Determine the (x, y) coordinate at the center of the cell enclosing the given text.  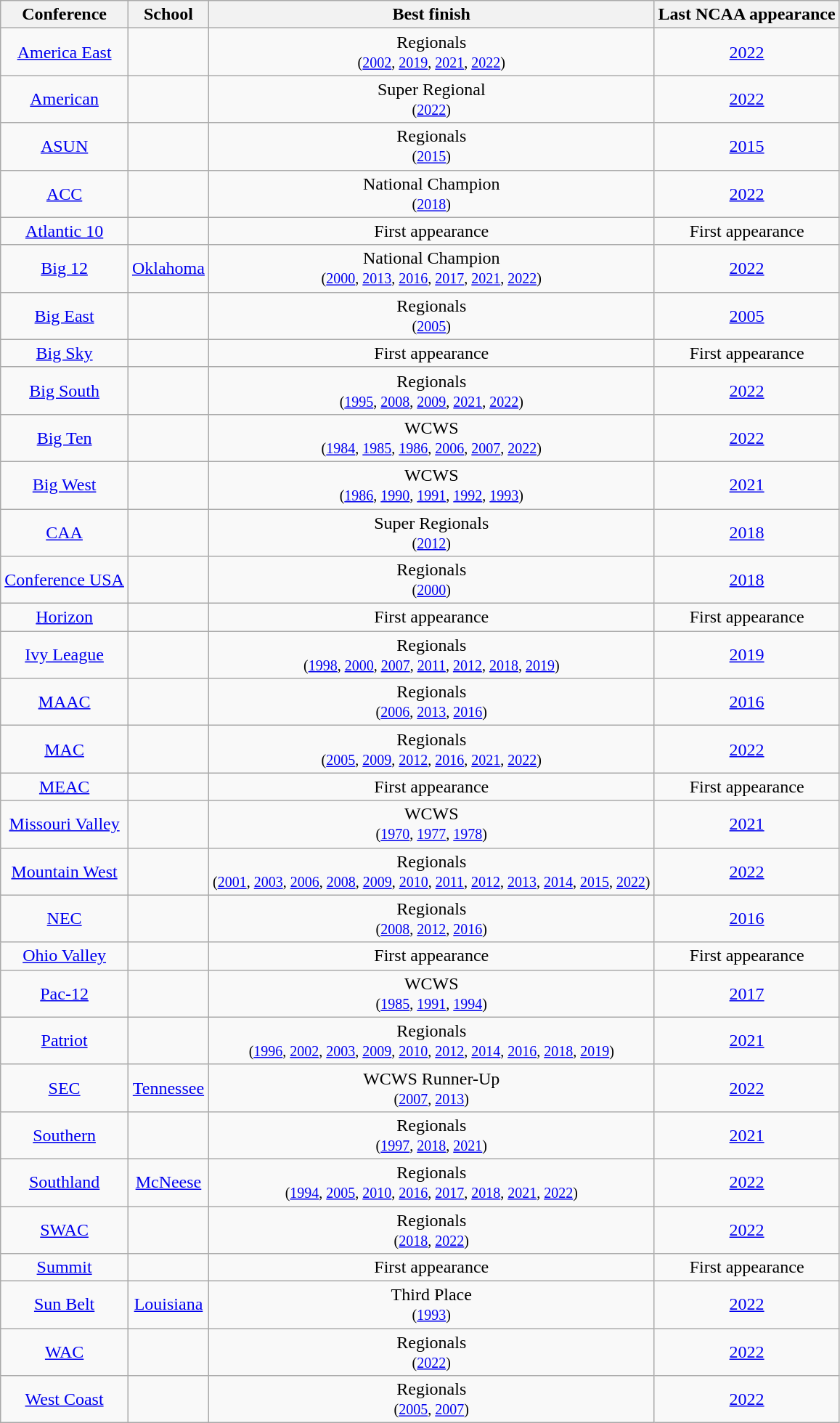
Regionals(2015) (431, 147)
Regionals(2002, 2019, 2021, 2022) (431, 52)
2017 (746, 994)
WCWS(1984, 1985, 1986, 2006, 2007, 2022) (431, 437)
SEC (65, 1088)
Conference USA (65, 580)
SWAC (65, 1229)
Mountain West (65, 872)
ASUN (65, 147)
Louisiana (168, 1305)
Ohio Valley (65, 956)
Regionals(1998, 2000, 2007, 2011, 2012, 2018, 2019) (431, 655)
Missouri Valley (65, 824)
MAAC (65, 702)
Regionals(1995, 2008, 2009, 2021, 2022) (431, 391)
National Champion(2018) (431, 193)
West Coast (65, 1399)
WCWS (1970, 1977, 1978) (431, 824)
Super Regionals (2012) (431, 532)
Oklahoma (168, 269)
ACC (65, 193)
Pac-12 (65, 994)
CAA (65, 532)
2005 (746, 315)
Regionals(2022) (431, 1353)
Regionals(2005, 2007) (431, 1399)
WAC (65, 1353)
Big Ten (65, 437)
WCWS (1985, 1991, 1994) (431, 994)
2019 (746, 655)
Regionals(2018, 2022) (431, 1229)
Regionals (1994, 2005, 2010, 2016, 2017, 2018, 2021, 2022) (431, 1183)
Summit (65, 1268)
WCWS(1986, 1990, 1991, 1992, 1993) (431, 485)
Regionals(2006, 2013, 2016) (431, 702)
National Champion(2000, 2013, 2016, 2017, 2021, 2022) (431, 269)
Last NCAA appearance (746, 15)
MEAC (65, 787)
Horizon (65, 617)
Regionals(2005) (431, 315)
Ivy League (65, 655)
Sun Belt (65, 1305)
Big Sky (65, 353)
Regionals (2000) (431, 580)
McNeese (168, 1183)
Third Place(1993) (431, 1305)
Big West (65, 485)
American (65, 99)
Regionals(1997, 2018, 2021) (431, 1135)
Southern (65, 1135)
WCWS Runner-Up(2007, 2013) (431, 1088)
NEC (65, 918)
2015 (746, 147)
MAC (65, 750)
Big South (65, 391)
Super Regional(2022) (431, 99)
Conference (65, 15)
Tennessee (168, 1088)
Big 12 (65, 269)
Big East (65, 315)
Best finish (431, 15)
Regionals(1996, 2002, 2003, 2009, 2010, 2012, 2014, 2016, 2018, 2019) (431, 1040)
Patriot (65, 1040)
School (168, 15)
Atlantic 10 (65, 231)
Regionals(2008, 2012, 2016) (431, 918)
America East (65, 52)
Southland (65, 1183)
Regionals(2001, 2003, 2006, 2008, 2009, 2010, 2011, 2012, 2013, 2014, 2015, 2022) (431, 872)
Regionals(2005, 2009, 2012, 2016, 2021, 2022) (431, 750)
